Return the (X, Y) coordinate for the center point of the cell that contains the specified text.  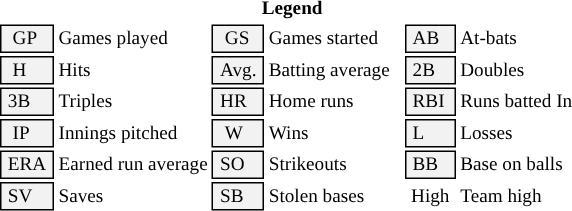
SO (238, 164)
Triples (133, 102)
Earned run average (133, 164)
HR (238, 102)
GP (27, 38)
Avg. (238, 70)
Games played (133, 38)
W (238, 133)
Wins (334, 133)
Stolen bases (334, 196)
3B (27, 102)
Batting average (334, 70)
IP (27, 133)
RBI (430, 102)
SV (27, 196)
High (430, 196)
H (27, 70)
Strikeouts (334, 164)
Hits (133, 70)
SB (238, 196)
BB (430, 164)
Saves (133, 196)
AB (430, 38)
Games started (334, 38)
GS (238, 38)
Innings pitched (133, 133)
Home runs (334, 102)
2B (430, 70)
L (430, 133)
ERA (27, 164)
